Extract the [X, Y] coordinate from the center of the cell holding the provided text.  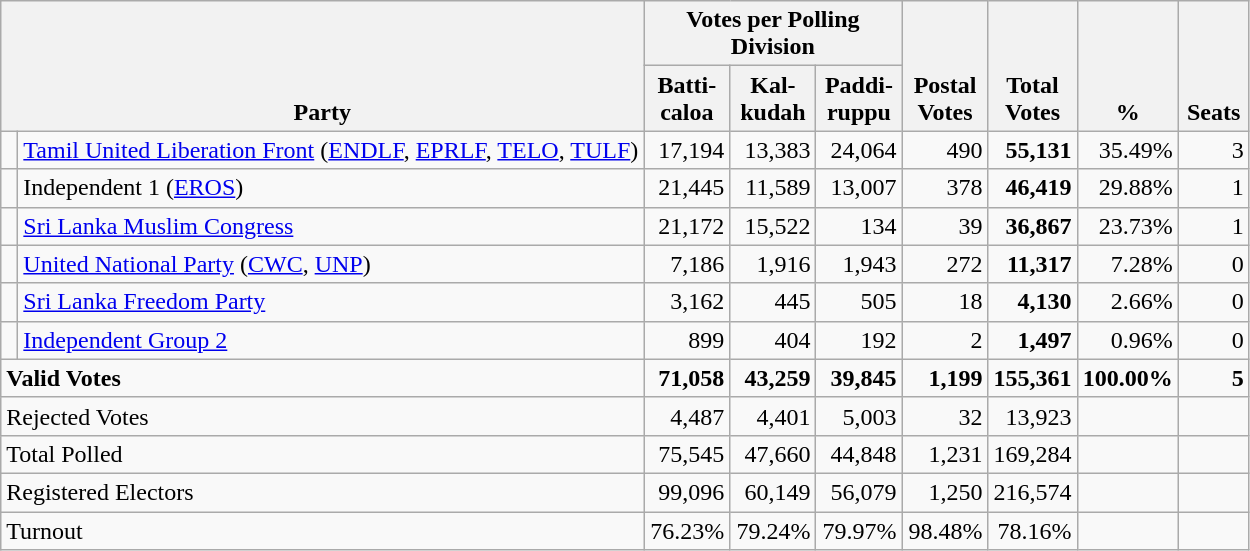
76.23% [687, 531]
21,445 [687, 188]
1,199 [945, 378]
13,383 [773, 150]
Kal-kudah [773, 98]
Sri Lanka Muslim Congress [331, 226]
39 [945, 226]
2.66% [1128, 302]
78.16% [1032, 531]
% [1128, 66]
29.88% [1128, 188]
Tamil United Liberation Front (ENDLF, EPRLF, TELO, TULF) [331, 150]
Sri Lanka Freedom Party [331, 302]
13,923 [1032, 416]
404 [773, 340]
Seats [1214, 66]
11,317 [1032, 264]
1,916 [773, 264]
24,064 [859, 150]
Paddi-ruppu [859, 98]
Batti-caloa [687, 98]
32 [945, 416]
4,487 [687, 416]
79.97% [859, 531]
35.49% [1128, 150]
7.28% [1128, 264]
505 [859, 302]
21,172 [687, 226]
490 [945, 150]
17,194 [687, 150]
100.00% [1128, 378]
60,149 [773, 492]
56,079 [859, 492]
899 [687, 340]
39,845 [859, 378]
7,186 [687, 264]
55,131 [1032, 150]
United National Party (CWC, UNP) [331, 264]
Registered Electors [322, 492]
445 [773, 302]
Turnout [322, 531]
13,007 [859, 188]
192 [859, 340]
79.24% [773, 531]
43,259 [773, 378]
Votes per Polling Division [773, 34]
1,943 [859, 264]
44,848 [859, 454]
Party [322, 66]
5,003 [859, 416]
36,867 [1032, 226]
216,574 [1032, 492]
11,589 [773, 188]
Total Votes [1032, 66]
Independent Group 2 [331, 340]
4,401 [773, 416]
18 [945, 302]
99,096 [687, 492]
Valid Votes [322, 378]
23.73% [1128, 226]
1,231 [945, 454]
3,162 [687, 302]
134 [859, 226]
0.96% [1128, 340]
5 [1214, 378]
71,058 [687, 378]
46,419 [1032, 188]
15,522 [773, 226]
47,660 [773, 454]
155,361 [1032, 378]
169,284 [1032, 454]
3 [1214, 150]
98.48% [945, 531]
Rejected Votes [322, 416]
1,250 [945, 492]
Independent 1 (EROS) [331, 188]
2 [945, 340]
4,130 [1032, 302]
1,497 [1032, 340]
PostalVotes [945, 66]
272 [945, 264]
Total Polled [322, 454]
75,545 [687, 454]
378 [945, 188]
